Locate the cell with the specified text and output its (X, Y) center coordinate. 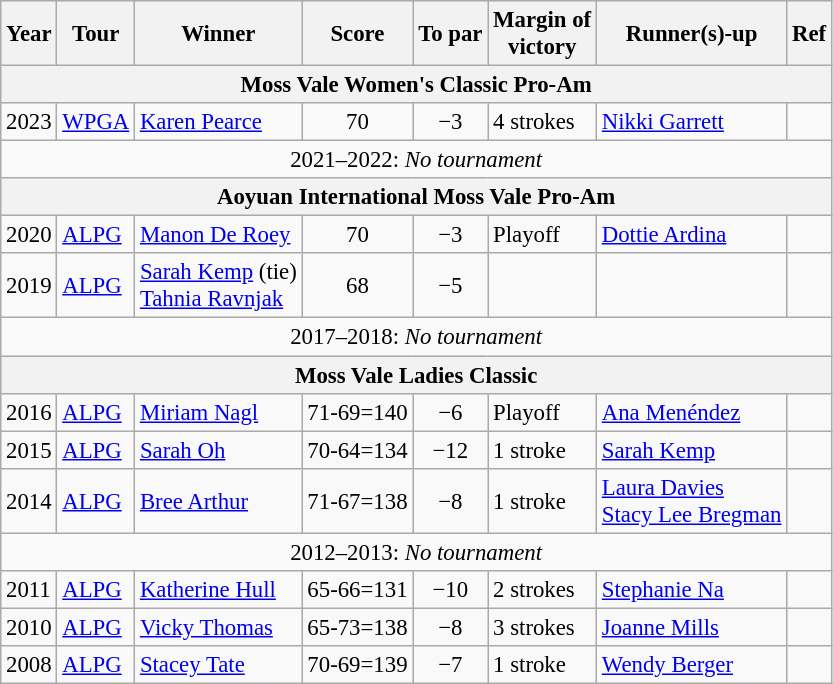
Bree Arthur (218, 500)
2017–2018: No tournament (416, 337)
Vicky Thomas (218, 627)
Stacey Tate (218, 665)
Tour (96, 34)
Joanne Mills (691, 627)
Stephanie Na (691, 590)
Sarah Kemp (691, 450)
68 (358, 286)
Ana Menéndez (691, 412)
Nikki Garrett (691, 122)
Winner (218, 34)
−12 (450, 450)
Karen Pearce (218, 122)
−5 (450, 286)
2016 (29, 412)
Laura Davies Stacy Lee Bregman (691, 500)
2023 (29, 122)
2008 (29, 665)
Ref (810, 34)
65-73=138 (358, 627)
Miriam Nagl (218, 412)
Sarah Oh (218, 450)
Sarah Kemp (tie) Tahnia Ravnjak (218, 286)
Manon De Roey (218, 235)
Score (358, 34)
2020 (29, 235)
4 strokes (542, 122)
WPGA (96, 122)
To par (450, 34)
−7 (450, 665)
71-69=140 (358, 412)
70-69=139 (358, 665)
2014 (29, 500)
70-64=134 (358, 450)
Aoyuan International Moss Vale Pro-Am (416, 197)
2015 (29, 450)
Moss Vale Women's Classic Pro-Am (416, 85)
2012–2013: No tournament (416, 552)
Katherine Hull (218, 590)
Wendy Berger (691, 665)
Runner(s)-up (691, 34)
2 strokes (542, 590)
71-67=138 (358, 500)
−10 (450, 590)
2011 (29, 590)
2010 (29, 627)
65-66=131 (358, 590)
Year (29, 34)
Moss Vale Ladies Classic (416, 375)
−6 (450, 412)
Dottie Ardina (691, 235)
Margin ofvictory (542, 34)
2021–2022: No tournament (416, 160)
2019 (29, 286)
3 strokes (542, 627)
